Locate the cell with the specified text and output its (x, y) center coordinate. 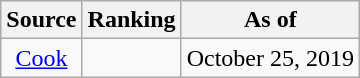
Cook (42, 58)
Ranking (132, 20)
Source (42, 20)
As of (270, 20)
October 25, 2019 (270, 58)
